Provide the (X, Y) coordinate of the cell's center where the given text is located.  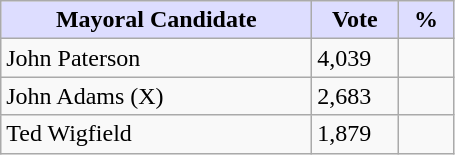
% (426, 20)
4,039 (355, 58)
2,683 (355, 96)
John Paterson (156, 58)
Ted Wigfield (156, 134)
Vote (355, 20)
John Adams (X) (156, 96)
Mayoral Candidate (156, 20)
1,879 (355, 134)
